Determine the [x, y] coordinate at the center of the cell enclosing the given text.  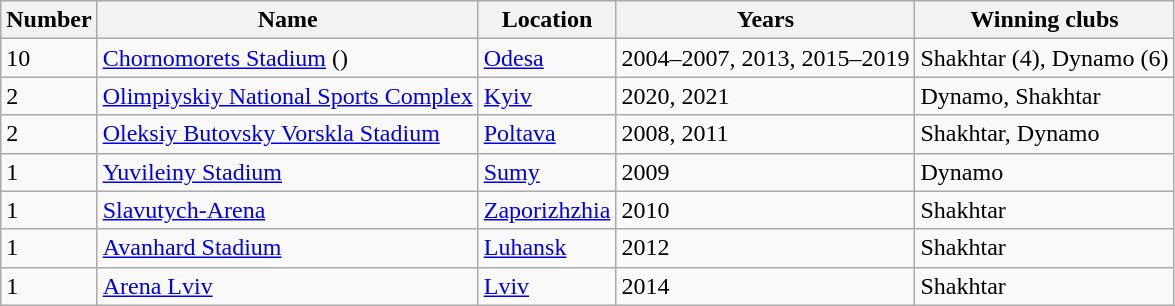
Odesa [547, 58]
Yuvileiny Stadium [288, 172]
Slavutych-Arena [288, 210]
2012 [766, 248]
Years [766, 20]
Luhansk [547, 248]
Kyiv [547, 96]
Name [288, 20]
Dynamo, Shakhtar [1044, 96]
Shakhtar, Dynamo [1044, 134]
2009 [766, 172]
Zaporizhzhia [547, 210]
Poltava [547, 134]
Number [49, 20]
10 [49, 58]
Dynamo [1044, 172]
Olimpiyskiy National Sports Complex [288, 96]
Location [547, 20]
2014 [766, 286]
Lviv [547, 286]
Shakhtar (4), Dynamo (6) [1044, 58]
2008, 2011 [766, 134]
2010 [766, 210]
Chornomorets Stadium () [288, 58]
Winning clubs [1044, 20]
Avanhard Stadium [288, 248]
2004–2007, 2013, 2015–2019 [766, 58]
Oleksiy Butovsky Vorskla Stadium [288, 134]
Sumy [547, 172]
2020, 2021 [766, 96]
Arena Lviv [288, 286]
